Search for the cell housing the specified text and yield its [X, Y] center coordinate. 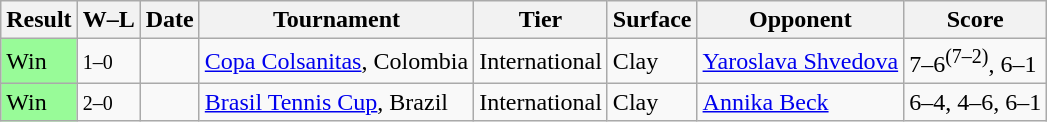
W–L [108, 20]
6–4, 4–6, 6–1 [976, 102]
Annika Beck [800, 102]
1–0 [108, 62]
2–0 [108, 102]
Copa Colsanitas, Colombia [336, 62]
Score [976, 20]
Opponent [800, 20]
Result [39, 20]
Tournament [336, 20]
7–6(7–2), 6–1 [976, 62]
Surface [652, 20]
Date [170, 20]
Yaroslava Shvedova [800, 62]
Brasil Tennis Cup, Brazil [336, 102]
Tier [541, 20]
